Output the (x, y) coordinate of the center of the cell containing the given text.  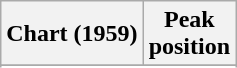
Chart (1959) (72, 34)
Peakposition (189, 34)
